Provide the (X, Y) coordinate of the cell's center where the given text is located.  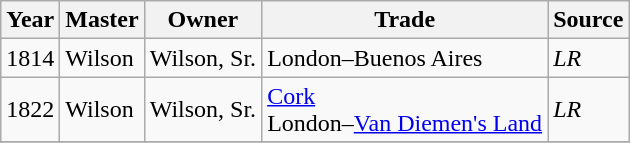
Owner (202, 20)
London–Buenos Aires (405, 58)
Trade (405, 20)
Source (588, 20)
1822 (30, 110)
Year (30, 20)
1814 (30, 58)
Master (102, 20)
CorkLondon–Van Diemen's Land (405, 110)
